Scan for the cell matching the given text and deliver its [X, Y] coordinate at center. 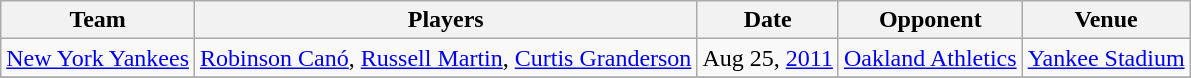
Oakland Athletics [930, 58]
Venue [1106, 20]
Opponent [930, 20]
Yankee Stadium [1106, 58]
Aug 25, 2011 [768, 58]
Robinson Canó, Russell Martin, Curtis Granderson [446, 58]
Players [446, 20]
Date [768, 20]
New York Yankees [98, 58]
Team [98, 20]
